From the cell containing the given text, extract its center point as (x, y) coordinate. 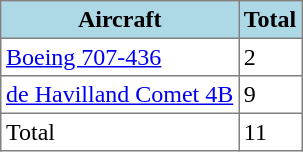
2 (270, 57)
Aircraft (120, 20)
Boeing 707-436 (120, 57)
9 (270, 95)
11 (270, 132)
de Havilland Comet 4B (120, 95)
